Scan for the cell matching the given text and deliver its (X, Y) coordinate at center. 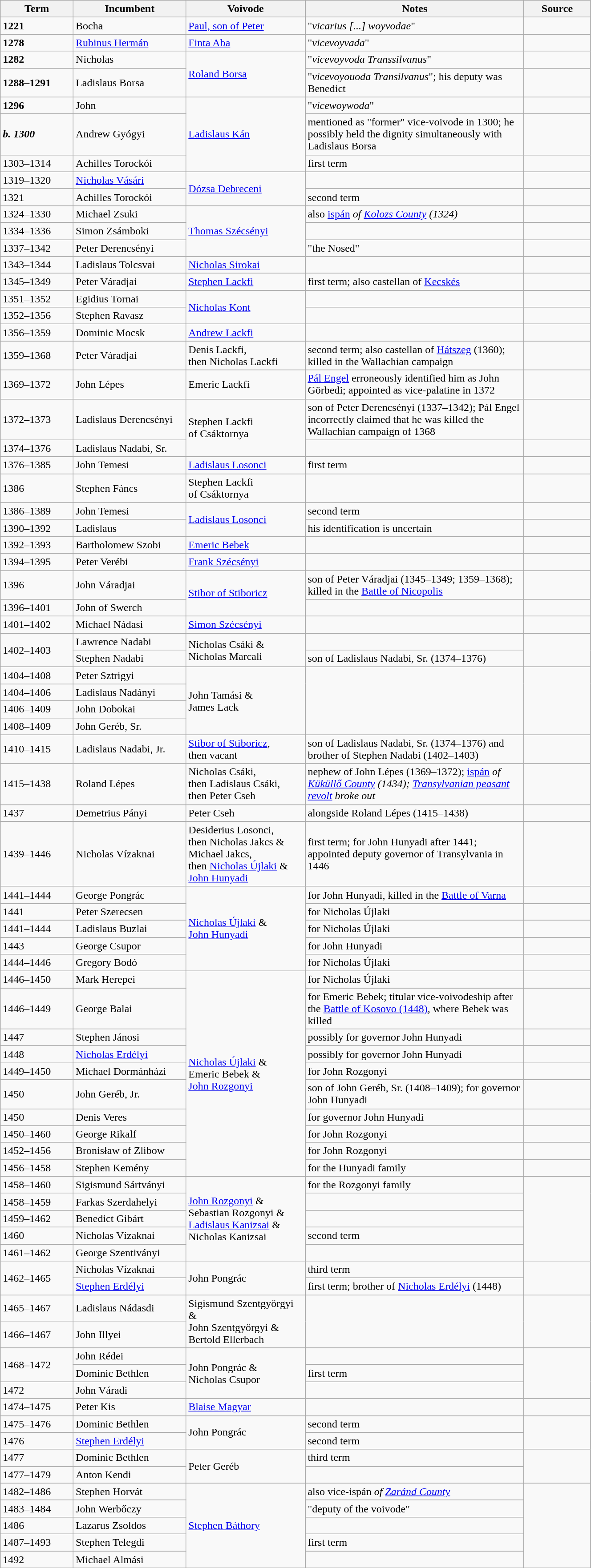
1303–1314 (37, 163)
Finta Aba (246, 43)
Stephen Fáncs (130, 488)
1437 (37, 813)
Thomas Szécsényi (246, 231)
Ladislaus Nádasdi (130, 1308)
Desiderius Losonci,then Nicholas Jakcs & Michael Jakcs, then Nicholas Újlaki & John Hunyadi (246, 854)
son of Ladislaus Nadabi, Sr. (1374–1376) (415, 659)
also ispán of Kolozs County (1324) (415, 214)
John Werbőczy (130, 1508)
Peter Derencsényi (130, 248)
for John Hunyadi, killed in the Battle of Varna (415, 895)
John Dobokai (130, 709)
Dominic Mocsk (130, 333)
"deputy of the voivode" (415, 1508)
1446–1449 (37, 1009)
1406–1409 (37, 709)
Farkas Szerdahelyi (130, 1202)
1449–1450 (37, 1071)
1356–1359 (37, 333)
1462–1465 (37, 1278)
Michael Zsuki (130, 214)
Denis Lackfi, then Nicholas Lackfi (246, 356)
Ladislaus Nadabi, Sr. (130, 448)
Peter Verébi (130, 562)
Michael Nádasi (130, 625)
John (130, 105)
Peter Kis (130, 1407)
George Szentiványi (130, 1253)
Simon Zsámboki (130, 231)
nephew of John Lépes (1369–1372); ispán of Küküllő County (1434); Transylvanian peasant revolt broke out (415, 784)
his identification is uncertain (415, 528)
John of Swerch (130, 608)
Michael Almási (130, 1560)
John Pongrác &Nicholas Csupor (246, 1373)
1369–1372 (37, 384)
for John Hunyadi (415, 946)
1319–1320 (37, 180)
1466–1467 (37, 1335)
1288–1291 (37, 83)
1321 (37, 197)
1343–1344 (37, 265)
second term; also castellan of Hátszeg (1360); killed in the Wallachian campaign (415, 356)
Stephen Nadabi (130, 659)
Stephen Lackfi (246, 282)
1352–1356 (37, 316)
Benedict Gibárt (130, 1218)
John Geréb, Jr. (130, 1094)
George Pongrác (130, 895)
Bronisław of Zlibow (130, 1151)
Lazarus Zsoldos (130, 1525)
John Rozgonyi &Sebastian Rozgonyi &Ladislaus Kanizsai &Nicholas Kanizsai (246, 1218)
Sigismund Sártványi (130, 1185)
Stibor of Stiboricz (246, 593)
1376–1385 (37, 465)
1394–1395 (37, 562)
Denis Veres (130, 1117)
1446–1450 (37, 980)
Nicholas Újlaki &Emeric Bebek &John Rozgonyi (246, 1074)
Source (557, 9)
Stephen Horvát (130, 1492)
Ladislaus Buzlai (130, 929)
Rubinus Hermán (130, 43)
Roland Lépes (130, 784)
1410–1415 (37, 749)
Term (37, 9)
1476 (37, 1441)
first term; also castellan of Kecskés (415, 282)
1374–1376 (37, 448)
Pál Engel erroneously identified him as John Görbedi; appointed as vice-palatine in 1372 (415, 384)
for the Hunyadi family (415, 1168)
son of Peter Derencsényi (1337–1342); Pál Engel incorrectly claimed that he was killed the Wallachian campaign of 1368 (415, 419)
1337–1342 (37, 248)
1401–1402 (37, 625)
1458–1460 (37, 1185)
John Geréb, Sr. (130, 726)
George Rikalf (130, 1134)
1461–1462 (37, 1253)
Peter Cseh (246, 813)
Dózsa Debreceni (246, 189)
1402–1403 (37, 650)
1282 (37, 60)
1359–1368 (37, 356)
1465–1467 (37, 1308)
son of Ladislaus Nadabi, Sr. (1374–1376) and brother of Stephen Nadabi (1402–1403) (415, 749)
Demetrius Pányi (130, 813)
1324–1330 (37, 214)
1447 (37, 1037)
1460 (37, 1235)
Frank Szécsényi (246, 562)
1477 (37, 1458)
son of John Geréb, Sr. (1408–1409); for governor John Hunyadi (415, 1094)
Emeric Lackfi (246, 384)
1452–1456 (37, 1151)
1458–1459 (37, 1202)
1278 (37, 43)
1392–1393 (37, 545)
1390–1392 (37, 528)
1450–1460 (37, 1134)
Andrew Lackfi (246, 333)
Ladislaus Derencsényi (130, 419)
"vicarius [...] woyvodae" (415, 26)
John Váradjai (130, 584)
George Balai (130, 1009)
"vicevoyvada" (415, 43)
Roland Borsa (246, 74)
1441 (37, 912)
Egidius Tornai (130, 299)
1456–1458 (37, 1168)
John Rédei (130, 1356)
1468–1472 (37, 1365)
John Tamási &James Lack (246, 701)
for Emeric Bebek; titular vice-voivodeship after the Battle of Kosovo (1448), where Bebek was killed (415, 1009)
John Illyei (130, 1335)
1483–1484 (37, 1508)
Nicholas Csáki &Nicholas Marcali (246, 650)
Notes (415, 9)
1492 (37, 1560)
George Csupor (130, 946)
Lawrence Nadabi (130, 642)
Anton Kendi (130, 1475)
1396 (37, 584)
Stephen Kemény (130, 1168)
Incumbent (130, 9)
1296 (37, 105)
Nicholas Csáki,then Ladislaus Csáki,then Peter Cseh (246, 784)
Paul, son of Peter (246, 26)
1487–1493 (37, 1542)
Ladislaus Nadabi, Jr. (130, 749)
1439–1446 (37, 854)
mentioned as "former" vice-voivode in 1300; he possibly held the dignity simultaneously with Ladislaus Borsa (415, 134)
1415–1438 (37, 784)
Ladislaus Nadányi (130, 692)
Nicholas Kont (246, 307)
b. 1300 (37, 134)
John Lépes (130, 384)
1444–1446 (37, 963)
Stibor of Stiboricz,then vacant (246, 749)
son of Peter Váradjai (1345–1349; 1359–1368); killed in the Battle of Nicopolis (415, 584)
Michael Dormánházi (130, 1071)
Bocha (130, 26)
Ladislaus Kán (246, 134)
also vice-ispán of Zaránd County (415, 1492)
1486 (37, 1525)
1477–1479 (37, 1475)
1408–1409 (37, 726)
1459–1462 (37, 1218)
for governor John Hunyadi (415, 1117)
Stephen Báthory (246, 1525)
alongside Roland Lépes (1415–1438) (415, 813)
Stephen Ravasz (130, 316)
Nicholas Sirokai (246, 265)
Ladislaus (130, 528)
for the Rozgonyi family (415, 1185)
1404–1406 (37, 692)
Nicholas (130, 60)
Blaise Magyar (246, 1407)
1472 (37, 1390)
first term; for John Hunyadi after 1441; appointed deputy governor of Transylvania in 1446 (415, 854)
Bartholomew Szobi (130, 545)
1404–1408 (37, 675)
1386–1389 (37, 511)
first term; brother of Nicholas Erdélyi (1448) (415, 1287)
Nicholas Újlaki &John Hunyadi (246, 929)
Voivode (246, 9)
Andrew Gyógyi (130, 134)
"vicewoywoda" (415, 105)
Peter Geréb (246, 1466)
Simon Szécsényi (246, 625)
"the Nosed" (415, 248)
1443 (37, 946)
1221 (37, 26)
Ladislaus Borsa (130, 83)
"vicevoyvoda Transsilvanus" (415, 60)
1396–1401 (37, 608)
1334–1336 (37, 231)
1482–1486 (37, 1492)
1372–1373 (37, 419)
Peter Szerecsen (130, 912)
Stephen Jánosi (130, 1037)
Stephen Telegdi (130, 1542)
1448 (37, 1054)
John Váradi (130, 1390)
1386 (37, 488)
Ladislaus Tolcsvai (130, 265)
Sigismund Szentgyörgyi &John Szentgyörgyi &Bertold Ellerbach (246, 1322)
1475–1476 (37, 1424)
Nicholas Vásári (130, 180)
"vicevoyouoda Transilvanus"; his deputy was Benedict (415, 83)
1474–1475 (37, 1407)
Mark Herepei (130, 980)
Peter Sztrigyi (130, 675)
Emeric Bebek (246, 545)
1345–1349 (37, 282)
1351–1352 (37, 299)
Nicholas Erdélyi (130, 1054)
Gregory Bodó (130, 963)
